Determine the (x, y) coordinate at the center of the cell enclosing the given text.  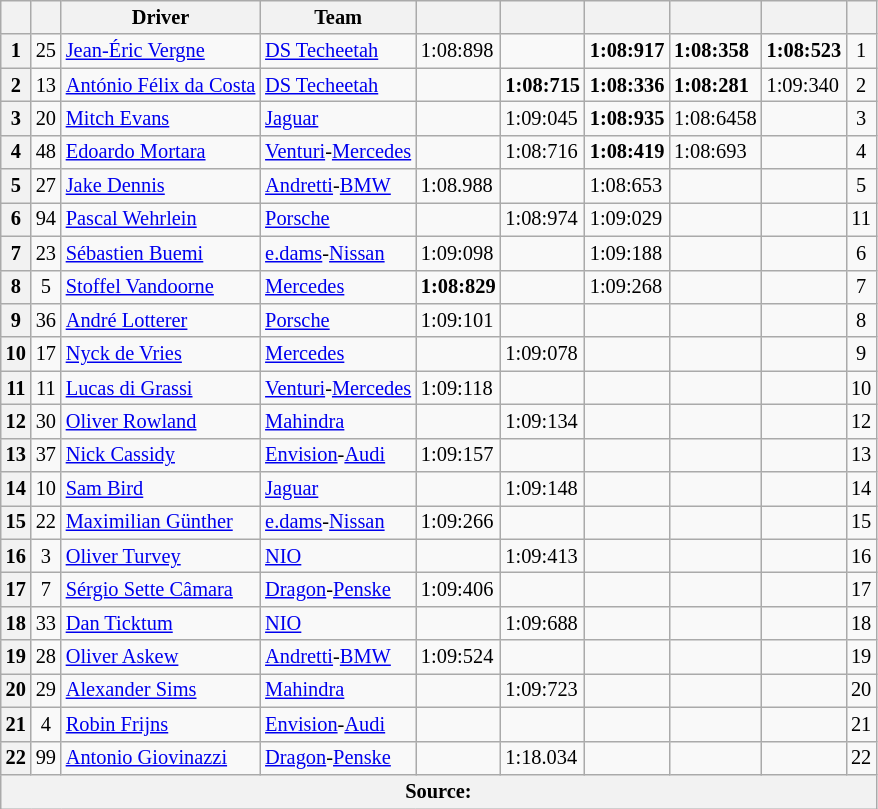
1:08:716 (542, 152)
1:09:045 (542, 118)
1:09:688 (542, 623)
23 (46, 253)
1:08:693 (715, 152)
1:09:078 (542, 354)
1:08.988 (458, 186)
Dan Ticktum (160, 623)
Nick Cassidy (160, 455)
33 (46, 623)
Source: (438, 791)
Stoffel Vandoorne (160, 287)
Alexander Sims (160, 690)
Lucas di Grassi (160, 388)
48 (46, 152)
1:09:118 (458, 388)
Jake Dennis (160, 186)
Mitch Evans (160, 118)
Oliver Rowland (160, 421)
1:08:6458 (715, 118)
1:09:134 (542, 421)
Team (338, 17)
1:09:340 (804, 85)
Oliver Turvey (160, 556)
Oliver Askew (160, 657)
25 (46, 51)
1:09:188 (627, 253)
António Félix da Costa (160, 85)
Maximilian Günther (160, 522)
Driver (160, 17)
1:09:098 (458, 253)
Antonio Giovinazzi (160, 758)
1:09:406 (458, 589)
Sébastien Buemi (160, 253)
37 (46, 455)
1:09:157 (458, 455)
1:08:419 (627, 152)
1:08:653 (627, 186)
1:08:917 (627, 51)
1:08:715 (542, 85)
1:18.034 (542, 758)
Pascal Wehrlein (160, 219)
1:08:336 (627, 85)
1:09:266 (458, 522)
30 (46, 421)
1:08:281 (715, 85)
27 (46, 186)
28 (46, 657)
1:08:898 (458, 51)
1:08:974 (542, 219)
1:09:029 (627, 219)
99 (46, 758)
Jean-Éric Vergne (160, 51)
1:08:935 (627, 118)
94 (46, 219)
1:09:148 (542, 489)
Sam Bird (160, 489)
1:09:524 (458, 657)
1:09:723 (542, 690)
Sérgio Sette Câmara (160, 589)
Edoardo Mortara (160, 152)
1:09:101 (458, 320)
1:08:523 (804, 51)
1:08:358 (715, 51)
1:08:829 (458, 287)
36 (46, 320)
Robin Frijns (160, 724)
André Lotterer (160, 320)
29 (46, 690)
1:09:413 (542, 556)
1:09:268 (627, 287)
Nyck de Vries (160, 354)
